From the cell containing the given text, extract its center point as (x, y) coordinate. 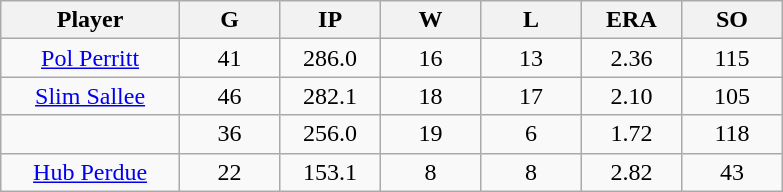
6 (531, 134)
13 (531, 58)
43 (732, 172)
46 (229, 96)
Hub Perdue (90, 172)
Pol Perritt (90, 58)
2.36 (631, 58)
153.1 (330, 172)
Player (90, 20)
19 (430, 134)
SO (732, 20)
256.0 (330, 134)
22 (229, 172)
18 (430, 96)
W (430, 20)
17 (531, 96)
2.82 (631, 172)
L (531, 20)
ERA (631, 20)
115 (732, 58)
2.10 (631, 96)
118 (732, 134)
282.1 (330, 96)
16 (430, 58)
105 (732, 96)
36 (229, 134)
Slim Sallee (90, 96)
IP (330, 20)
G (229, 20)
1.72 (631, 134)
286.0 (330, 58)
41 (229, 58)
